Determine the (X, Y) coordinate at the center of the cell enclosing the given text.  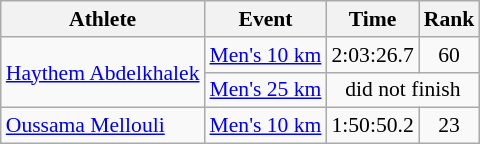
23 (450, 126)
Haythem Abdelkhalek (103, 72)
Men's 25 km (266, 90)
Rank (450, 19)
Time (372, 19)
Event (266, 19)
60 (450, 55)
Oussama Mellouli (103, 126)
2:03:26.7 (372, 55)
did not finish (402, 90)
Athlete (103, 19)
1:50:50.2 (372, 126)
